Find where the given text appears and provide that cell's center as (x, y) coordinate. 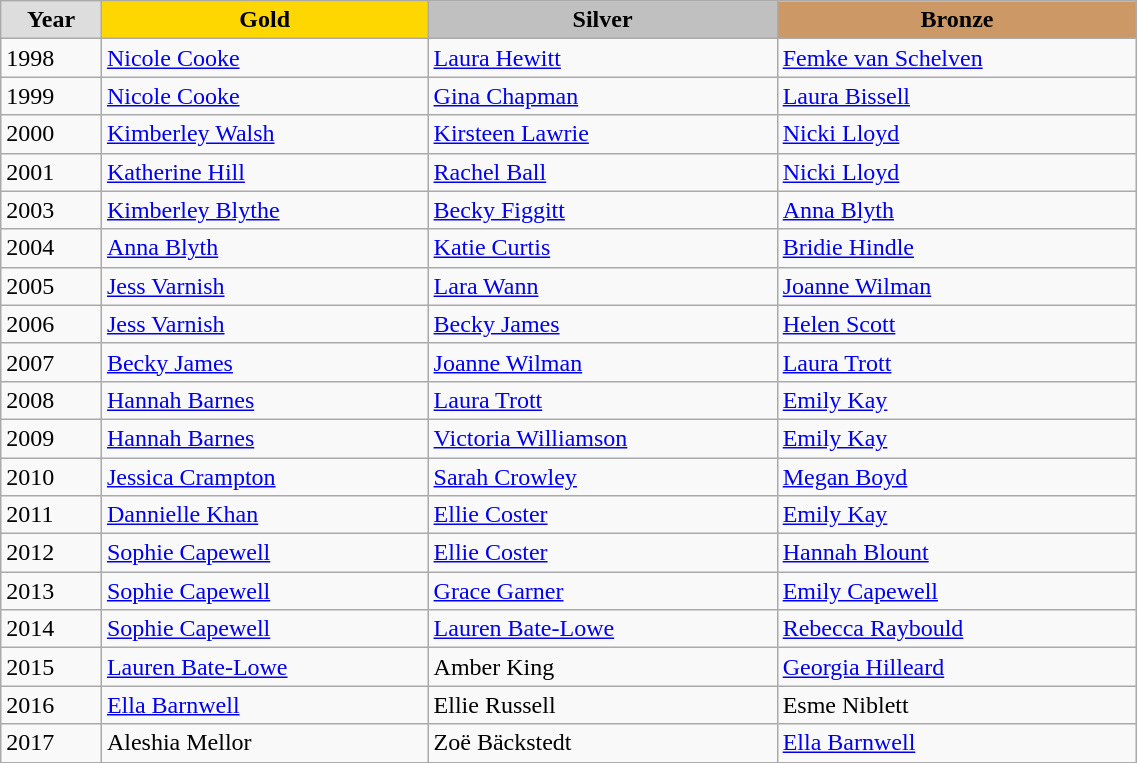
Laura Bissell (957, 96)
2003 (52, 210)
2012 (52, 553)
Grace Garner (602, 591)
Laura Hewitt (602, 58)
2009 (52, 438)
2013 (52, 591)
Georgia Hilleard (957, 667)
2005 (52, 286)
Kirsteen Lawrie (602, 134)
Gina Chapman (602, 96)
Lara Wann (602, 286)
Sarah Crowley (602, 477)
1999 (52, 96)
Ellie Russell (602, 705)
Year (52, 20)
2015 (52, 667)
Bronze (957, 20)
Kimberley Blythe (264, 210)
Katherine Hill (264, 172)
2007 (52, 362)
Amber King (602, 667)
2004 (52, 248)
Helen Scott (957, 324)
Becky Figgitt (602, 210)
Megan Boyd (957, 477)
2006 (52, 324)
Esme Niblett (957, 705)
Silver (602, 20)
Hannah Blount (957, 553)
2001 (52, 172)
Emily Capewell (957, 591)
Zoë Bäckstedt (602, 743)
Femke van Schelven (957, 58)
1998 (52, 58)
2008 (52, 400)
2010 (52, 477)
Gold (264, 20)
Rachel Ball (602, 172)
2017 (52, 743)
Rebecca Raybould (957, 629)
Katie Curtis (602, 248)
Jessica Crampton (264, 477)
2011 (52, 515)
Kimberley Walsh (264, 134)
Dannielle Khan (264, 515)
2000 (52, 134)
Bridie Hindle (957, 248)
Victoria Williamson (602, 438)
2014 (52, 629)
2016 (52, 705)
Aleshia Mellor (264, 743)
